Find where the given text appears and provide that cell's center as [X, Y] coordinate. 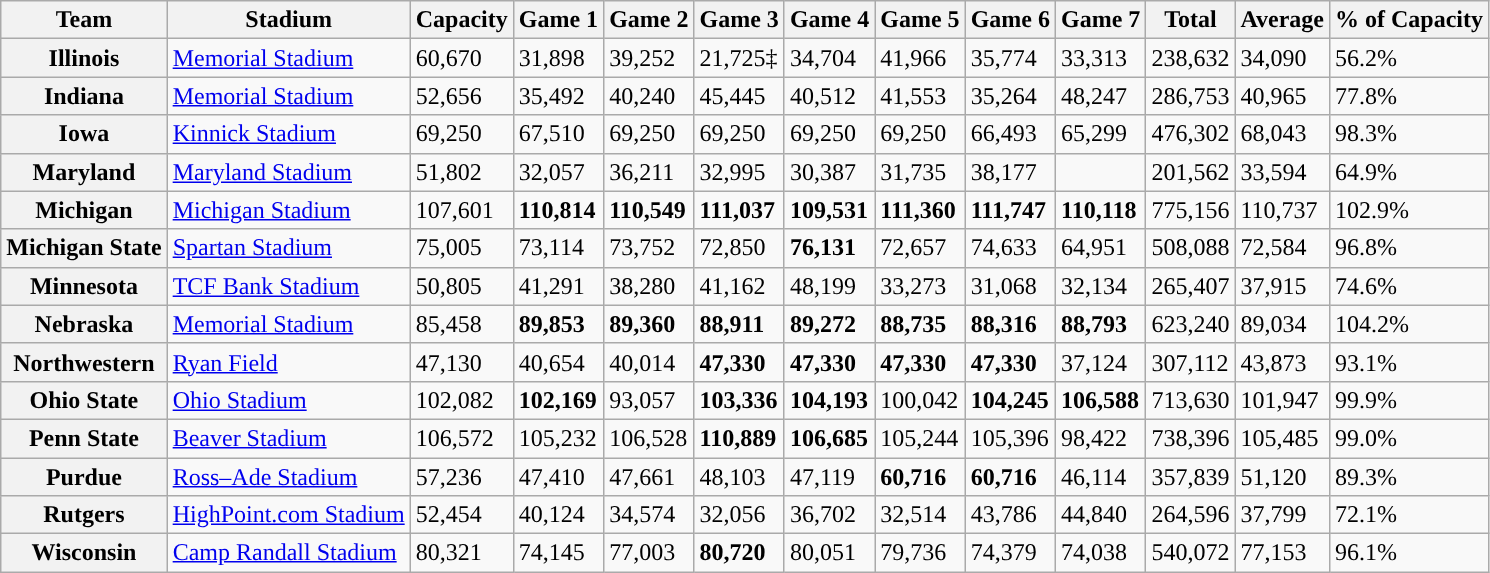
80,051 [829, 553]
106,572 [462, 438]
106,528 [649, 438]
111,037 [739, 210]
41,291 [558, 286]
38,280 [649, 286]
46,114 [1101, 477]
36,211 [649, 172]
110,549 [649, 210]
110,889 [739, 438]
111,360 [920, 210]
Game 3 [739, 20]
35,264 [1010, 96]
Game 2 [649, 20]
56.2% [1410, 58]
47,410 [558, 477]
77.8% [1410, 96]
47,661 [649, 477]
Illinois [84, 58]
32,057 [558, 172]
39,252 [649, 58]
Northwestern [84, 362]
74,145 [558, 553]
104,245 [1010, 400]
72,584 [1282, 248]
37,124 [1101, 362]
72.1% [1410, 515]
32,514 [920, 515]
38,177 [1010, 172]
40,965 [1282, 96]
738,396 [1190, 438]
76,131 [829, 248]
64.9% [1410, 172]
Camp Randall Stadium [288, 553]
31,068 [1010, 286]
32,995 [739, 172]
476,302 [1190, 134]
Maryland Stadium [288, 172]
96.8% [1410, 248]
Iowa [84, 134]
107,601 [462, 210]
40,654 [558, 362]
93.1% [1410, 362]
43,873 [1282, 362]
93,057 [649, 400]
110,737 [1282, 210]
103,336 [739, 400]
Average [1282, 20]
Game 6 [1010, 20]
32,056 [739, 515]
775,156 [1190, 210]
34,574 [649, 515]
36,702 [829, 515]
35,492 [558, 96]
74.6% [1410, 286]
79,736 [920, 553]
307,112 [1190, 362]
Game 5 [920, 20]
% of Capacity [1410, 20]
47,130 [462, 362]
201,562 [1190, 172]
64,951 [1101, 248]
Minnesota [84, 286]
98,422 [1101, 438]
102.9% [1410, 210]
65,299 [1101, 134]
32,134 [1101, 286]
60,670 [462, 58]
623,240 [1190, 324]
89,853 [558, 324]
HighPoint.com Stadium [288, 515]
31,898 [558, 58]
Team [84, 20]
Beaver Stadium [288, 438]
40,240 [649, 96]
77,003 [649, 553]
51,120 [1282, 477]
33,594 [1282, 172]
51,802 [462, 172]
Stadium [288, 20]
80,720 [739, 553]
111,747 [1010, 210]
74,633 [1010, 248]
Indiana [84, 96]
Wisconsin [84, 553]
88,793 [1101, 324]
238,632 [1190, 58]
52,656 [462, 96]
265,407 [1190, 286]
99.9% [1410, 400]
73,114 [558, 248]
Game 4 [829, 20]
89,034 [1282, 324]
106,588 [1101, 400]
37,799 [1282, 515]
98.3% [1410, 134]
89,360 [649, 324]
40,014 [649, 362]
Ohio State [84, 400]
48,199 [829, 286]
540,072 [1190, 553]
105,244 [920, 438]
104.2% [1410, 324]
Michigan State [84, 248]
Maryland [84, 172]
37,915 [1282, 286]
Rutgers [84, 515]
74,379 [1010, 553]
47,119 [829, 477]
73,752 [649, 248]
Game 1 [558, 20]
33,273 [920, 286]
31,735 [920, 172]
101,947 [1282, 400]
713,630 [1190, 400]
52,454 [462, 515]
Spartan Stadium [288, 248]
Game 7 [1101, 20]
45,445 [739, 96]
Michigan [84, 210]
44,840 [1101, 515]
48,103 [739, 477]
75,005 [462, 248]
110,118 [1101, 210]
77,153 [1282, 553]
68,043 [1282, 134]
85,458 [462, 324]
104,193 [829, 400]
96.1% [1410, 553]
80,321 [462, 553]
TCF Bank Stadium [288, 286]
106,685 [829, 438]
50,805 [462, 286]
Ryan Field [288, 362]
41,966 [920, 58]
43,786 [1010, 515]
99.0% [1410, 438]
102,082 [462, 400]
72,850 [739, 248]
508,088 [1190, 248]
34,090 [1282, 58]
Ross–Ade Stadium [288, 477]
Nebraska [84, 324]
357,839 [1190, 477]
110,814 [558, 210]
66,493 [1010, 134]
109,531 [829, 210]
34,704 [829, 58]
89.3% [1410, 477]
74,038 [1101, 553]
41,553 [920, 96]
102,169 [558, 400]
Capacity [462, 20]
88,316 [1010, 324]
264,596 [1190, 515]
67,510 [558, 134]
33,313 [1101, 58]
72,657 [920, 248]
35,774 [1010, 58]
21,725‡ [739, 58]
40,512 [829, 96]
105,485 [1282, 438]
88,735 [920, 324]
Purdue [84, 477]
41,162 [739, 286]
30,387 [829, 172]
286,753 [1190, 96]
57,236 [462, 477]
40,124 [558, 515]
Kinnick Stadium [288, 134]
105,232 [558, 438]
Total [1190, 20]
48,247 [1101, 96]
100,042 [920, 400]
Penn State [84, 438]
88,911 [739, 324]
105,396 [1010, 438]
89,272 [829, 324]
Michigan Stadium [288, 210]
Ohio Stadium [288, 400]
